Locate the cell with the specified text and output its (x, y) center coordinate. 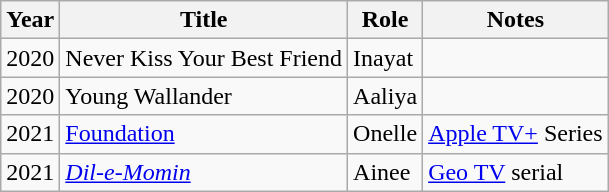
Aaliya (386, 96)
Role (386, 20)
Geo TV serial (516, 172)
Dil-e-Momin (204, 172)
Never Kiss Your Best Friend (204, 58)
Notes (516, 20)
Year (30, 20)
Apple TV+ Series (516, 134)
Inayat (386, 58)
Young Wallander (204, 96)
Ainee (386, 172)
Title (204, 20)
Onelle (386, 134)
Foundation (204, 134)
